Detect which cell encompasses the target text, then output its (x, y) center coordinate. 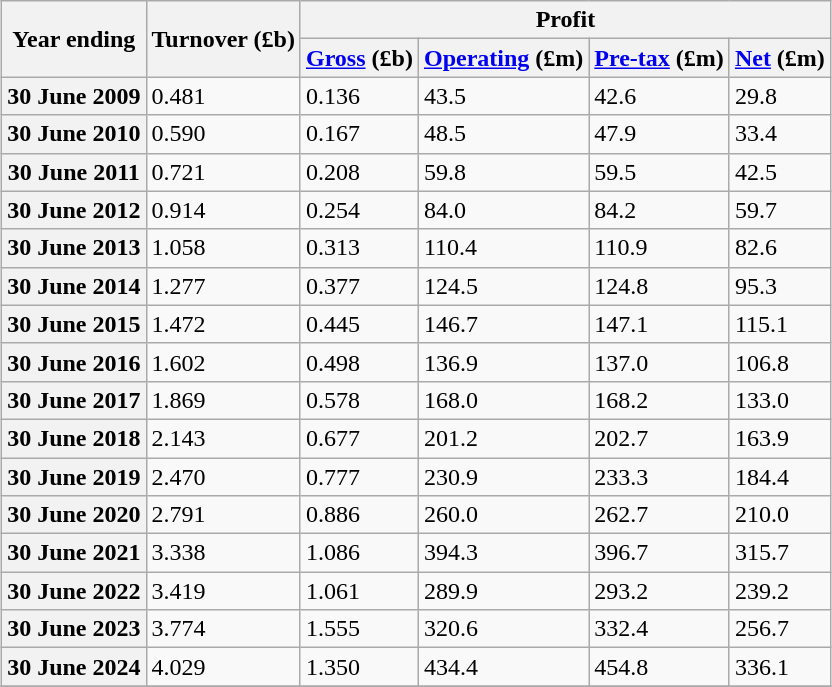
201.2 (503, 438)
82.6 (780, 248)
0.481 (223, 96)
30 June 2019 (74, 477)
0.254 (359, 210)
0.590 (223, 134)
Profit (565, 20)
Pre-tax (£m) (660, 58)
2.470 (223, 477)
210.0 (780, 515)
33.4 (780, 134)
30 June 2020 (74, 515)
48.5 (503, 134)
Operating (£m) (503, 58)
0.208 (359, 172)
84.2 (660, 210)
1.869 (223, 400)
332.4 (660, 629)
0.377 (359, 286)
260.0 (503, 515)
59.5 (660, 172)
202.7 (660, 438)
0.313 (359, 248)
42.6 (660, 96)
30 June 2014 (74, 286)
84.0 (503, 210)
4.029 (223, 667)
0.167 (359, 134)
3.774 (223, 629)
293.2 (660, 591)
30 June 2024 (74, 667)
59.7 (780, 210)
124.8 (660, 286)
1.472 (223, 324)
30 June 2015 (74, 324)
262.7 (660, 515)
184.4 (780, 477)
147.1 (660, 324)
256.7 (780, 629)
434.4 (503, 667)
0.136 (359, 96)
396.7 (660, 553)
30 June 2016 (74, 362)
3.338 (223, 553)
454.8 (660, 667)
30 June 2022 (74, 591)
137.0 (660, 362)
0.721 (223, 172)
2.791 (223, 515)
47.9 (660, 134)
Net (£m) (780, 58)
110.9 (660, 248)
3.419 (223, 591)
136.9 (503, 362)
30 June 2012 (74, 210)
0.578 (359, 400)
1.555 (359, 629)
Gross (£b) (359, 58)
Turnover (£b) (223, 39)
163.9 (780, 438)
394.3 (503, 553)
Year ending (74, 39)
1.350 (359, 667)
43.5 (503, 96)
230.9 (503, 477)
320.6 (503, 629)
233.3 (660, 477)
42.5 (780, 172)
239.2 (780, 591)
289.9 (503, 591)
0.677 (359, 438)
2.143 (223, 438)
1.061 (359, 591)
0.777 (359, 477)
30 June 2013 (74, 248)
1.602 (223, 362)
30 June 2017 (74, 400)
133.0 (780, 400)
0.498 (359, 362)
59.8 (503, 172)
30 June 2018 (74, 438)
0.445 (359, 324)
30 June 2023 (74, 629)
1.086 (359, 553)
30 June 2021 (74, 553)
0.886 (359, 515)
0.914 (223, 210)
315.7 (780, 553)
106.8 (780, 362)
115.1 (780, 324)
168.0 (503, 400)
146.7 (503, 324)
1.277 (223, 286)
336.1 (780, 667)
124.5 (503, 286)
29.8 (780, 96)
1.058 (223, 248)
30 June 2010 (74, 134)
168.2 (660, 400)
30 June 2009 (74, 96)
95.3 (780, 286)
110.4 (503, 248)
30 June 2011 (74, 172)
